Output the (x, y) coordinate of the center of the cell containing the given text.  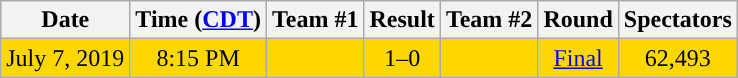
Final (578, 58)
Time (CDT) (198, 20)
Team #1 (315, 20)
Spectators (678, 20)
Round (578, 20)
Date (66, 20)
July 7, 2019 (66, 58)
Result (402, 20)
8:15 PM (198, 58)
1–0 (402, 58)
Team #2 (489, 20)
62,493 (678, 58)
